For the text-containing cell, return its midpoint in [x, y] coordinate format. 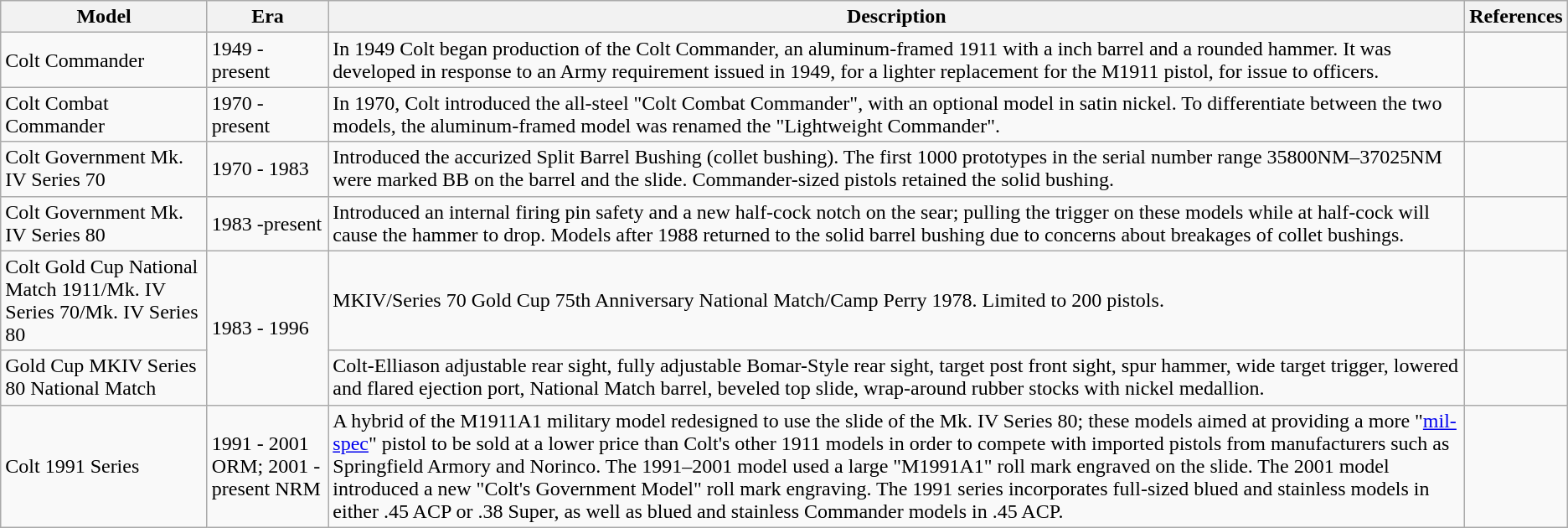
Description [896, 17]
MKIV/Series 70 Gold Cup 75th Anniversary National Match/Camp Perry 1978. Limited to 200 pistols. [896, 300]
1970 - 1983 [267, 169]
1983 - 1996 [267, 328]
Colt Combat Commander [104, 114]
1970 - present [267, 114]
Colt 1991 Series [104, 466]
References [1516, 17]
Gold Cup MKIV Series 80 National Match [104, 377]
1983 -present [267, 223]
Era [267, 17]
Model [104, 17]
1991 - 2001 ORM; 2001 - present NRM [267, 466]
Colt Government Mk. IV Series 80 [104, 223]
1949 - present [267, 60]
Colt Commander [104, 60]
Colt Gold Cup National Match 1911/Mk. IV Series 70/Mk. IV Series 80 [104, 300]
Colt Government Mk. IV Series 70 [104, 169]
